Provide the (x, y) coordinate of the cell's center where the given text is located.  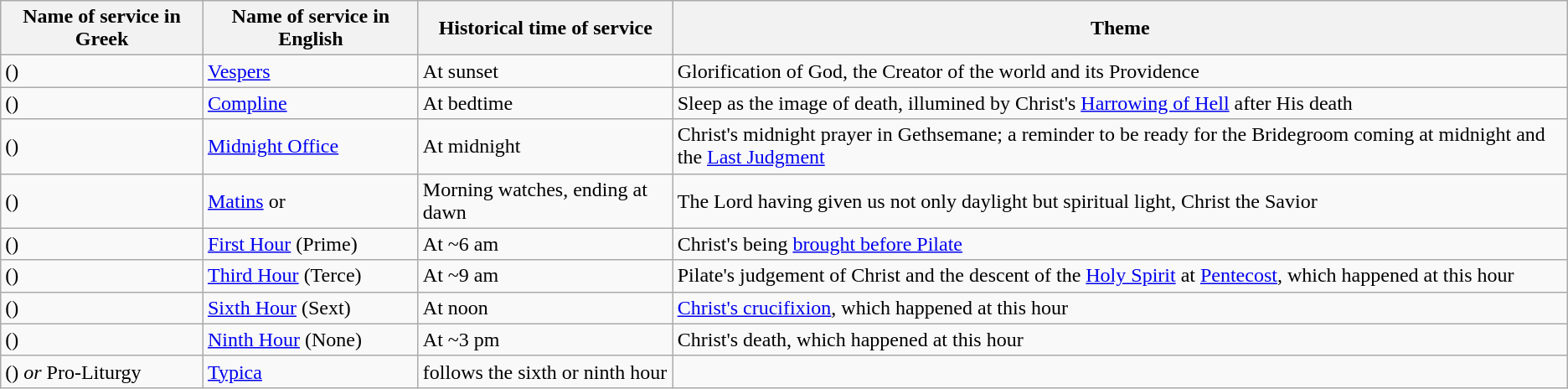
Name of service in English (310, 29)
Glorification of God, the Creator of the world and its Providence (1120, 71)
At ~3 pm (545, 340)
() or Pro-Liturgy (102, 371)
At ~9 am (545, 276)
Vespers (310, 71)
Historical time of service (545, 29)
At midnight (545, 146)
At noon (545, 308)
Christ's being brought before Pilate (1120, 244)
At bedtime (545, 103)
Typica (310, 371)
Third Hour (Terce) (310, 276)
follows the sixth or ninth hour (545, 371)
Christ's crucifixion, which happened at this hour (1120, 308)
The Lord having given us not only daylight but spiritual light, Christ the Savior (1120, 201)
Ninth Hour (None) (310, 340)
Matins or (310, 201)
Name of service in Greek (102, 29)
First Hour (Prime) (310, 244)
Christ's midnight prayer in Gethsemane; a reminder to be ready for the Bridegroom coming at midnight and the Last Judgment (1120, 146)
At ~6 am (545, 244)
Sixth Hour (Sext) (310, 308)
Morning watches, ending at dawn (545, 201)
At sunset (545, 71)
Theme (1120, 29)
Sleep as the image of death, illumined by Christ's Harrowing of Hell after His death (1120, 103)
Compline (310, 103)
Midnight Office (310, 146)
Pilate's judgement of Christ and the descent of the Holy Spirit at Pentecost, which happened at this hour (1120, 276)
Christ's death, which happened at this hour (1120, 340)
